Identify which cell holds the provided text, then report its [x, y] central coordinate. 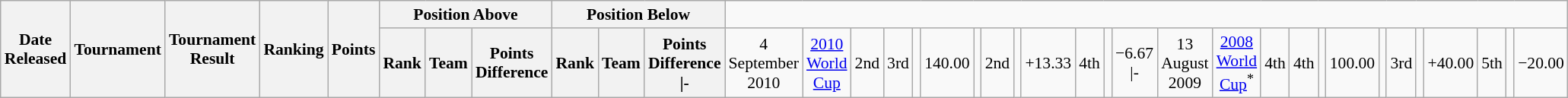
−6.67|- [1134, 63]
+40.00 [1450, 63]
+13.33 [1048, 63]
13 August 2009 [1185, 63]
2010 World Cup [827, 63]
DateReleased [36, 49]
Position Below [638, 14]
TournamentResult [212, 49]
Position Above [466, 14]
2008 World Cup* [1237, 63]
140.00 [946, 63]
PointsDifference|- [685, 63]
Tournament [117, 49]
100.00 [1353, 63]
4 September 2010 [764, 63]
−20.00 [1541, 63]
Points [354, 49]
5th [1492, 63]
Ranking [294, 49]
PointsDifference [512, 63]
